Extract the (X, Y) coordinate from the center of the cell holding the provided text.  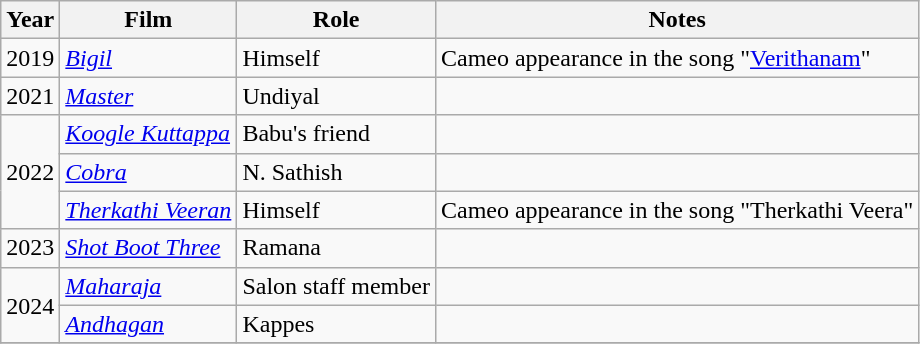
Notes (676, 20)
2019 (30, 58)
Film (148, 20)
Maharaja (148, 286)
Role (336, 20)
Shot Boot Three (148, 248)
Andhagan (148, 324)
Cameo appearance in the song "Verithanam" (676, 58)
Salon staff member (336, 286)
N. Sathish (336, 172)
Cameo appearance in the song "Therkathi Veera" (676, 210)
Koogle Kuttappa (148, 134)
Kappes (336, 324)
2023 (30, 248)
Cobra (148, 172)
Year (30, 20)
2024 (30, 305)
2022 (30, 172)
Ramana (336, 248)
Babu's friend (336, 134)
Undiyal (336, 96)
Therkathi Veeran (148, 210)
2021 (30, 96)
Bigil (148, 58)
Master (148, 96)
